Scan for the cell matching the given text and deliver its [x, y] coordinate at center. 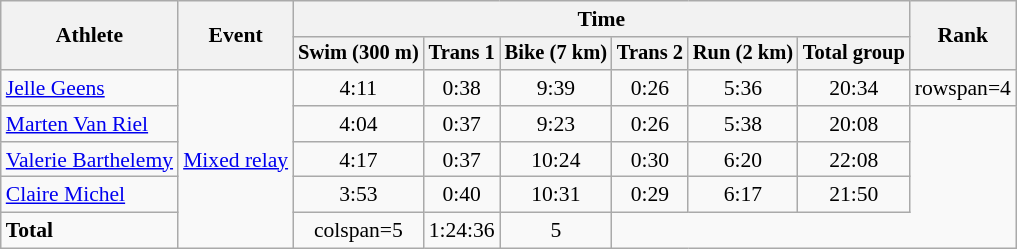
Trans 2 [650, 54]
Swim (300 m) [358, 54]
9:39 [556, 88]
9:23 [556, 124]
4:04 [358, 124]
Time [602, 19]
6:17 [743, 195]
Event [236, 36]
5:36 [743, 88]
Bike (7 km) [556, 54]
5 [556, 231]
Trans 1 [462, 54]
20:08 [854, 124]
6:20 [743, 160]
Jelle Geens [90, 88]
0:30 [650, 160]
1:24:36 [462, 231]
3:53 [358, 195]
rowspan=4 [963, 88]
22:08 [854, 160]
Run (2 km) [743, 54]
Claire Michel [90, 195]
10:31 [556, 195]
Mixed relay [236, 159]
Athlete [90, 36]
Rank [963, 36]
0:40 [462, 195]
0:38 [462, 88]
4:11 [358, 88]
10:24 [556, 160]
colspan=5 [358, 231]
4:17 [358, 160]
Marten Van Riel [90, 124]
20:34 [854, 88]
Total group [854, 54]
Total [90, 231]
0:29 [650, 195]
5:38 [743, 124]
21:50 [854, 195]
Valerie Barthelemy [90, 160]
